Find where the given text appears and provide that cell's center as (X, Y) coordinate. 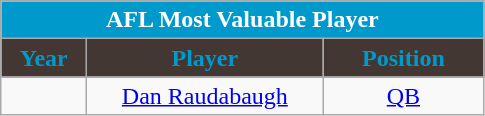
Position (404, 58)
Player (205, 58)
AFL Most Valuable Player (242, 20)
QB (404, 96)
Dan Raudabaugh (205, 96)
Year (44, 58)
